Search for the cell housing the specified text and yield its (X, Y) center coordinate. 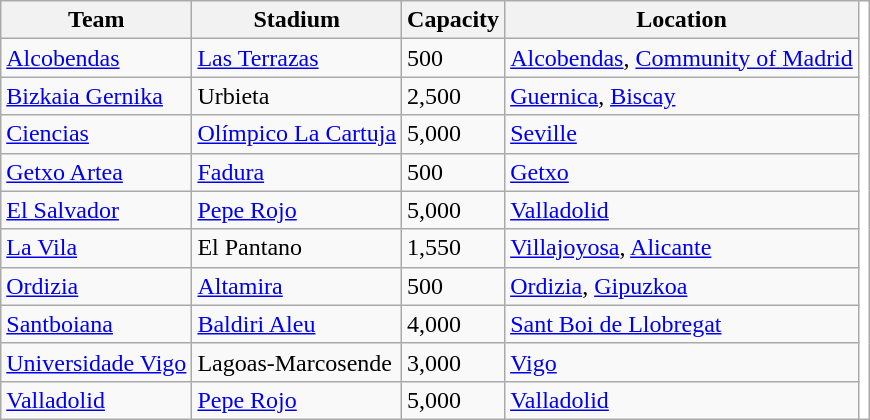
3,000 (454, 362)
2,500 (454, 96)
Alcobendas (96, 58)
Getxo (682, 172)
Getxo Artea (96, 172)
Vigo (682, 362)
Baldiri Aleu (297, 324)
El Pantano (297, 248)
Santboiana (96, 324)
Ordizia, Gipuzkoa (682, 286)
Altamira (297, 286)
Seville (682, 134)
Location (682, 20)
Guernica, Biscay (682, 96)
Capacity (454, 20)
1,550 (454, 248)
Alcobendas, Community of Madrid (682, 58)
Fadura (297, 172)
Team (96, 20)
4,000 (454, 324)
Urbieta (297, 96)
Las Terrazas (297, 58)
Sant Boi de Llobregat (682, 324)
Universidade Vigo (96, 362)
Stadium (297, 20)
Olímpico La Cartuja (297, 134)
El Salvador (96, 210)
Lagoas-Marcosende (297, 362)
Ordizia (96, 286)
Ciencias (96, 134)
La Vila (96, 248)
Bizkaia Gernika (96, 96)
Villajoyosa, Alicante (682, 248)
